Capture the cell that displays the provided text and extract its (x, y) central coordinate. 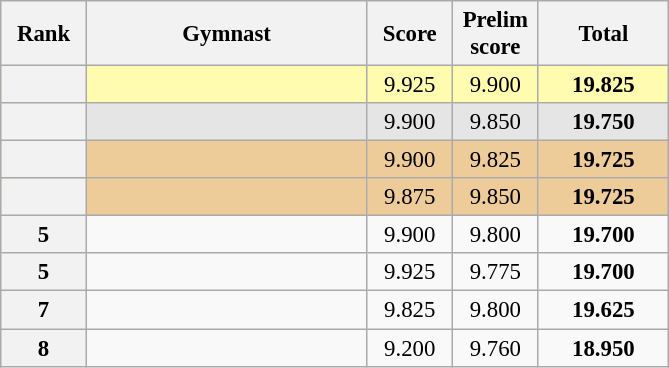
8 (44, 348)
19.825 (604, 85)
9.200 (410, 348)
Total (604, 34)
9.775 (496, 273)
Prelim score (496, 34)
19.625 (604, 310)
18.950 (604, 348)
7 (44, 310)
Rank (44, 34)
Score (410, 34)
9.875 (410, 197)
19.750 (604, 122)
Gymnast (226, 34)
9.760 (496, 348)
